Return the [X, Y] coordinate for the center point of the cell that contains the specified text.  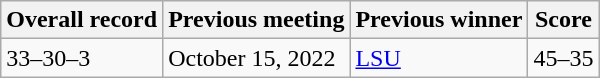
45–35 [564, 58]
Previous winner [439, 20]
Overall record [82, 20]
LSU [439, 58]
October 15, 2022 [256, 58]
33–30–3 [82, 58]
Score [564, 20]
Previous meeting [256, 20]
